Find where the given text appears and provide that cell's center as [x, y] coordinate. 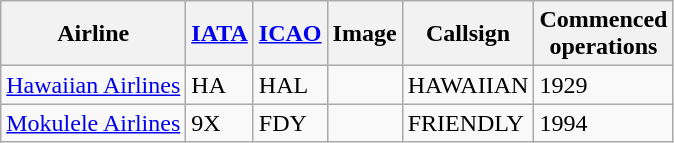
HAL [290, 85]
Mokulele Airlines [94, 123]
Hawaiian Airlines [94, 85]
1929 [604, 85]
1994 [604, 123]
Commencedoperations [604, 34]
9X [220, 123]
Image [364, 34]
IATA [220, 34]
FRIENDLY [468, 123]
Airline [94, 34]
FDY [290, 123]
HA [220, 85]
ICAO [290, 34]
HAWAIIAN [468, 85]
Callsign [468, 34]
